Find where the given text appears and provide that cell's center as [X, Y] coordinate. 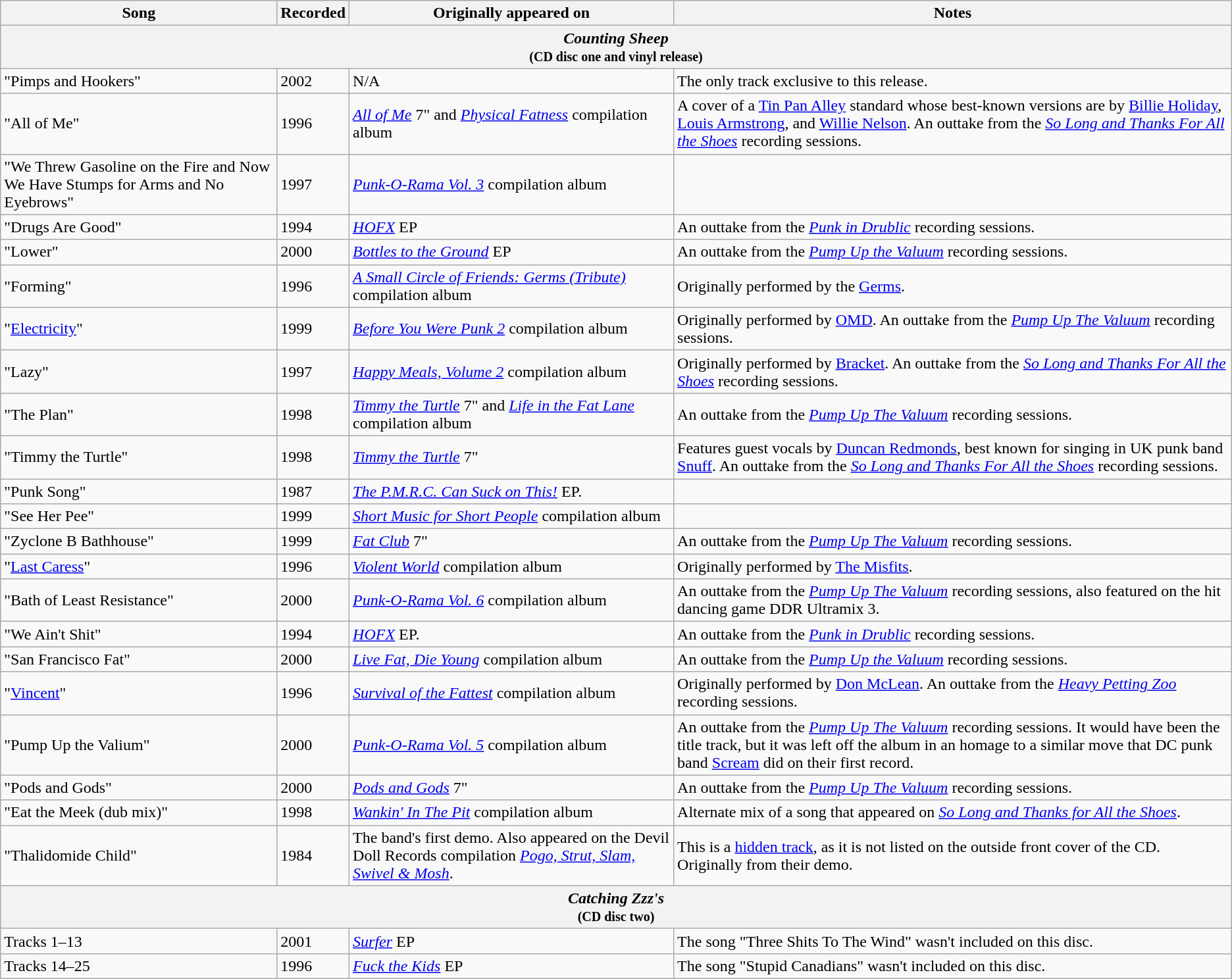
"All of Me" [139, 124]
The song "Three Shits To The Wind" wasn't included on this disc. [953, 941]
Tracks 1–13 [139, 941]
"Vincent" [139, 693]
"We Threw Gasoline on the Fire and Now We Have Stumps for Arms and No Eyebrows" [139, 184]
"Pimps and Hookers" [139, 81]
Happy Meals, Volume 2 compilation album [512, 371]
The band's first demo. Also appeared on the Devil Doll Records compilation Pogo, Strut, Slam, Swivel & Mosh. [512, 855]
This is a hidden track, as it is not listed on the outside front cover of the CD. Originally from their demo. [953, 855]
Originally appeared on [512, 13]
"See Her Pee" [139, 516]
"San Francisco Fat" [139, 659]
Catching Zzz's (CD disc two) [616, 907]
"Electricity" [139, 329]
HOFX EP [512, 227]
Violent World compilation album [512, 566]
"Last Caress" [139, 566]
Originally performed by Bracket. An outtake from the So Long and Thanks For All the Shoes recording sessions. [953, 371]
"Pods and Gods" [139, 788]
Survival of the Fattest compilation album [512, 693]
"Drugs Are Good" [139, 227]
Recorded [313, 13]
Live Fat, Die Young compilation album [512, 659]
1987 [313, 491]
A Small Circle of Friends: Germs (Tribute) compilation album [512, 286]
Bottles to the Ground EP [512, 252]
The song "Stupid Canadians" wasn't included on this disc. [953, 966]
HOFX EP. [512, 634]
Punk-O-Rama Vol. 5 compilation album [512, 745]
"Forming" [139, 286]
An outtake from the Pump Up The Valuum recording sessions, also featured on the hit dancing game DDR Ultramix 3. [953, 600]
Originally performed by OMD. An outtake from the Pump Up The Valuum recording sessions. [953, 329]
Punk-O-Rama Vol. 6 compilation album [512, 600]
Punk-O-Rama Vol. 3 compilation album [512, 184]
Timmy the Turtle 7" [512, 457]
All of Me 7" and Physical Fatness compilation album [512, 124]
"Eat the Meek (dub mix)" [139, 813]
"Punk Song" [139, 491]
Fuck the Kids EP [512, 966]
2001 [313, 941]
Timmy the Turtle 7" and Life in the Fat Lane compilation album [512, 414]
"Timmy the Turtle" [139, 457]
The P.M.R.C. Can Suck on This! EP. [512, 491]
1984 [313, 855]
Before You Were Punk 2 compilation album [512, 329]
2002 [313, 81]
Fat Club 7" [512, 541]
The only track exclusive to this release. [953, 81]
Tracks 14–25 [139, 966]
Song [139, 13]
Wankin' In The Pit compilation album [512, 813]
Notes [953, 13]
Originally performed by the Germs. [953, 286]
"The Plan" [139, 414]
Alternate mix of a song that appeared on So Long and Thanks for All the Shoes. [953, 813]
Surfer EP [512, 941]
Originally performed by The Misfits. [953, 566]
"Lower" [139, 252]
"Bath of Least Resistance" [139, 600]
"Thalidomide Child" [139, 855]
"Pump Up the Valium" [139, 745]
N/A [512, 81]
Originally performed by Don McLean. An outtake from the Heavy Petting Zoo recording sessions. [953, 693]
Counting Sheep (CD disc one and vinyl release) [616, 47]
"We Ain't Shit" [139, 634]
Short Music for Short People compilation album [512, 516]
"Zyclone B Bathhouse" [139, 541]
"Lazy" [139, 371]
Pods and Gods 7" [512, 788]
